From the cell containing the given text, extract its center point as [x, y] coordinate. 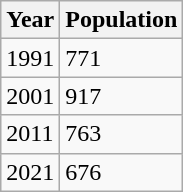
2001 [30, 96]
Population [122, 20]
1991 [30, 58]
917 [122, 96]
763 [122, 134]
2021 [30, 172]
2011 [30, 134]
771 [122, 58]
676 [122, 172]
Year [30, 20]
